Find where the given text appears and provide that cell's center as [x, y] coordinate. 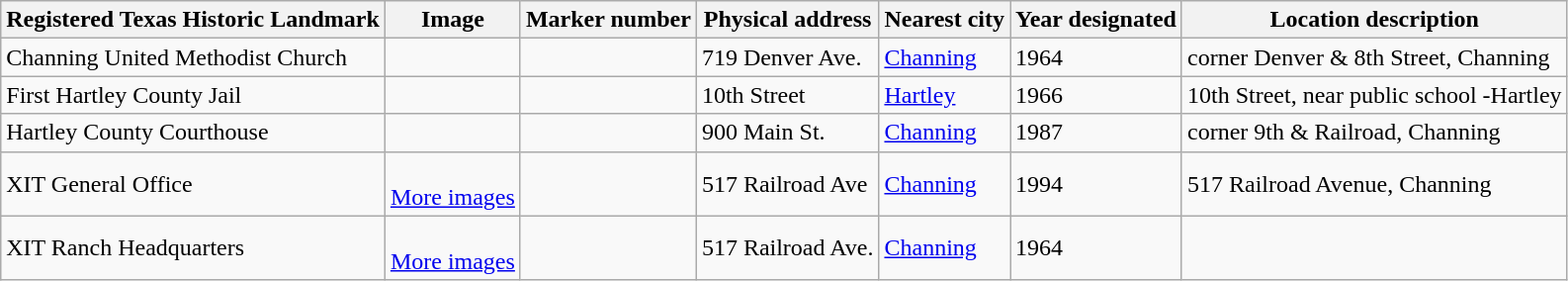
719 Denver Ave. [787, 57]
Physical address [787, 20]
Marker number [608, 20]
Location description [1374, 20]
1987 [1096, 133]
corner Denver & 8th Street, Channing [1374, 57]
1966 [1096, 95]
Image [453, 20]
corner 9th & Railroad, Channing [1374, 133]
900 Main St. [787, 133]
First Hartley County Jail [194, 95]
Channing United Methodist Church [194, 57]
517 Railroad Avenue, Channing [1374, 184]
10th Street [787, 95]
Registered Texas Historic Landmark [194, 20]
10th Street, near public school -Hartley [1374, 95]
517 Railroad Ave [787, 184]
XIT Ranch Headquarters [194, 247]
Hartley [945, 95]
Nearest city [945, 20]
517 Railroad Ave. [787, 247]
XIT General Office [194, 184]
Year designated [1096, 20]
Hartley County Courthouse [194, 133]
1994 [1096, 184]
